Identify which cell holds the provided text, then report its [X, Y] central coordinate. 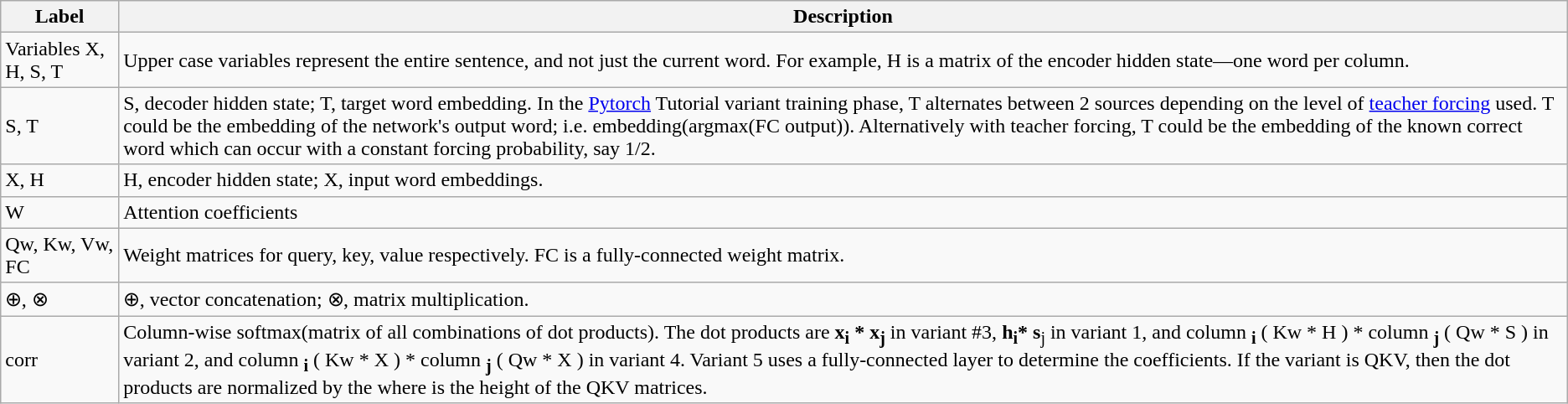
S, T [60, 126]
Attention coefficients [843, 212]
⊕, ⊗ [60, 299]
Qw, Kw, Vw, FC [60, 255]
W [60, 212]
H, encoder hidden state; X, input word embeddings. [843, 180]
corr [60, 360]
Label [60, 17]
X, H [60, 180]
Variables X, H, S, T [60, 60]
Description [843, 17]
Weight matrices for query, key, value respectively. FC is a fully-connected weight matrix. [843, 255]
⊕, vector concatenation; ⊗, matrix multiplication. [843, 299]
